Detect which cell encompasses the target text, then output its [x, y] center coordinate. 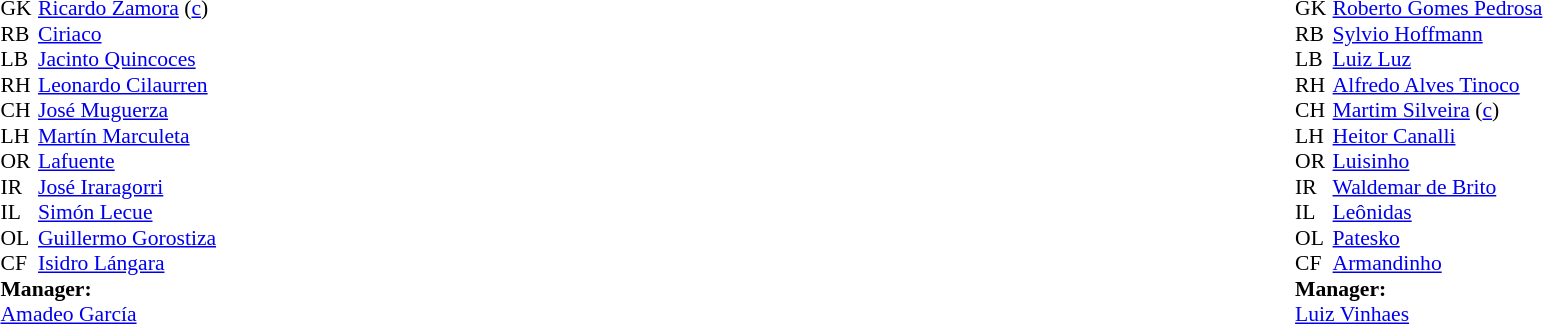
Guillermo Gorostiza [127, 238]
Waldemar de Brito [1438, 187]
Luisinho [1438, 161]
Armandinho [1438, 263]
Leônidas [1438, 213]
Sylvio Hoffmann [1438, 34]
José Muguerza [127, 111]
Lafuente [127, 161]
Patesko [1438, 238]
José Iraragorri [127, 187]
Alfredo Alves Tinoco [1438, 85]
Leonardo Cilaurren [127, 85]
Luiz Luz [1438, 59]
Martín Marculeta [127, 136]
Isidro Lángara [127, 263]
Martim Silveira (c) [1438, 111]
Ciriaco [127, 34]
Jacinto Quincoces [127, 59]
Simón Lecue [127, 213]
Heitor Canalli [1438, 136]
